Search for the cell housing the specified text and yield its [x, y] center coordinate. 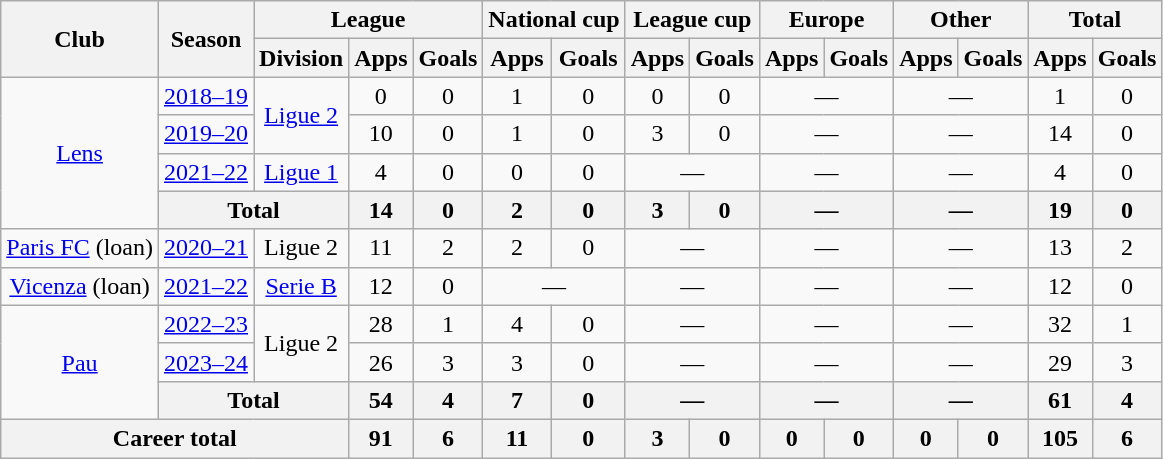
91 [381, 438]
Other [961, 20]
2019–20 [206, 134]
Serie B [302, 286]
13 [1060, 248]
Pau [80, 362]
28 [381, 324]
Division [302, 58]
105 [1060, 438]
National cup [554, 20]
Paris FC (loan) [80, 248]
7 [517, 400]
Europe [826, 20]
2022–23 [206, 324]
54 [381, 400]
32 [1060, 324]
61 [1060, 400]
2018–19 [206, 96]
Season [206, 39]
26 [381, 362]
Ligue 1 [302, 172]
2020–21 [206, 248]
10 [381, 134]
2023–24 [206, 362]
Club [80, 39]
Career total [175, 438]
Lens [80, 153]
19 [1060, 210]
League cup [692, 20]
League [368, 20]
Vicenza (loan) [80, 286]
29 [1060, 362]
